Pinpoint the cell where the given text exists, returning its [x, y] midpoint coordinate. 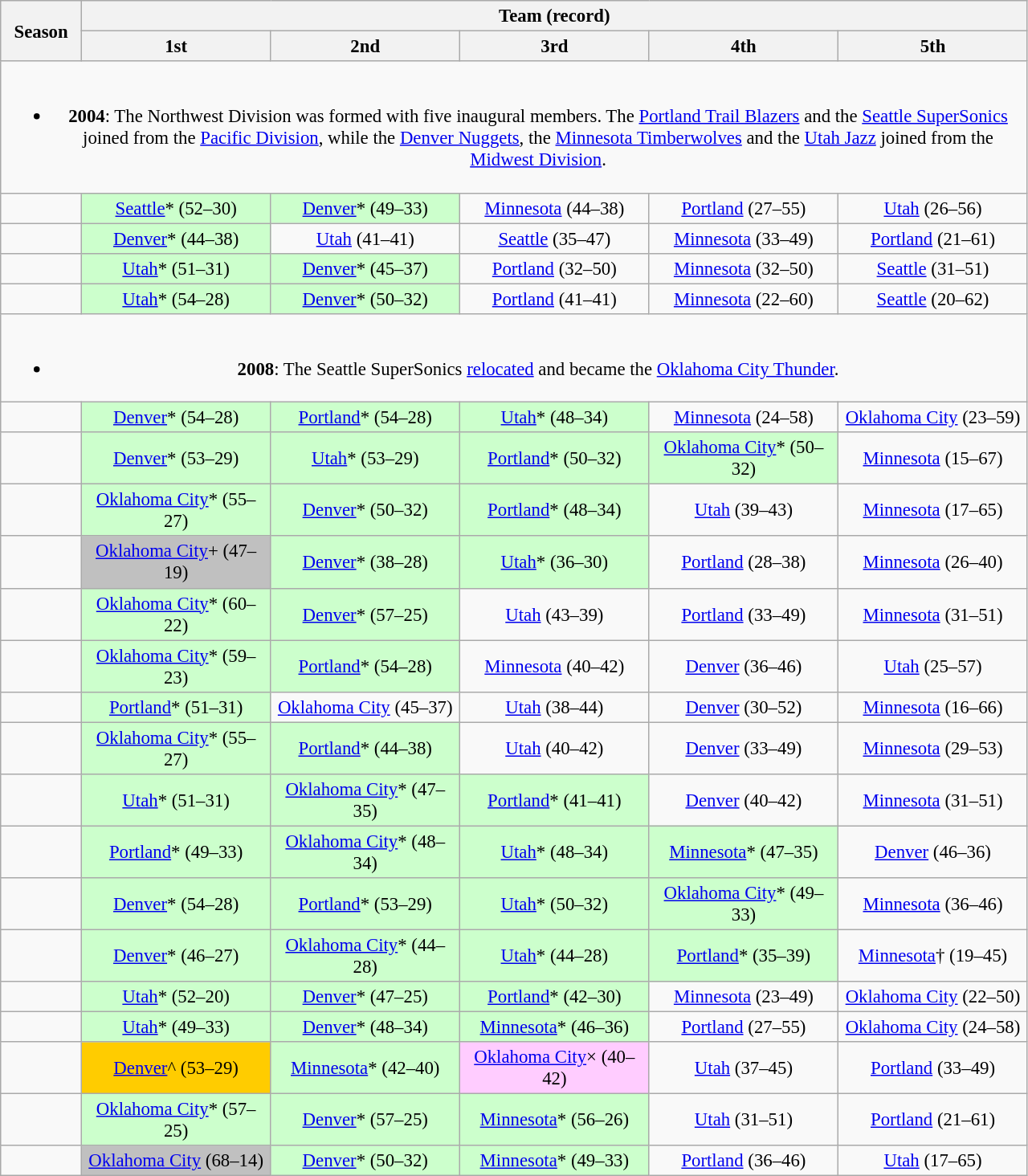
Utah* (52–20) [176, 997]
1st [176, 47]
Portland (41–41) [555, 299]
Oklahoma City (22–50) [933, 997]
Oklahoma City (24–58) [933, 1027]
Utah* (44–28) [555, 956]
Oklahoma City* (57–25) [176, 1120]
Oklahoma City* (44–28) [365, 956]
Utah (39–43) [744, 511]
Oklahoma City (45–37) [365, 707]
Utah (17–65) [933, 1161]
2008: The Seattle SuperSonics relocated and became the Oklahoma City Thunder. [514, 358]
Season [42, 31]
Denver^ (53–29) [176, 1068]
Utah* (36–30) [555, 562]
Minnesota (36–46) [933, 904]
Minnesota (24–58) [744, 418]
Portland* (50–32) [555, 458]
Utah (37–45) [744, 1068]
Utah (43–39) [555, 614]
Team (record) [554, 16]
Oklahoma City* (59–23) [176, 667]
Denver* (45–37) [365, 268]
Minnesota (44–38) [555, 208]
Minnesota (22–60) [744, 299]
Denver* (48–34) [365, 1027]
Minnesota (29–53) [933, 749]
Denver* (44–38) [176, 239]
Minnesota (15–67) [933, 458]
Portland (36–46) [744, 1161]
Utah (41–41) [365, 239]
Oklahoma City* (48–34) [365, 851]
Denver* (53–29) [176, 458]
Minnesota* (47–35) [744, 851]
Minnesota (32–50) [744, 268]
Denver* (38–28) [365, 562]
Utah (40–42) [555, 749]
Oklahoma City× (40–42) [555, 1068]
Portland* (35–39) [744, 956]
Portland* (53–29) [365, 904]
Minnesota* (49–33) [555, 1161]
Denver* (46–27) [176, 956]
Seattle (35–47) [555, 239]
5th [933, 47]
Denver (46–36) [933, 851]
Denver (36–46) [744, 667]
Oklahoma City* (47–35) [365, 800]
Seattle (31–51) [933, 268]
Oklahoma City+ (47–19) [176, 562]
Portland (32–50) [555, 268]
Minnesota (26–40) [933, 562]
Denver* (49–33) [365, 208]
Portland* (44–38) [365, 749]
Minnesota (40–42) [555, 667]
Minnesota (33–49) [744, 239]
Oklahoma City* (50–32) [744, 458]
Portland* (51–31) [176, 707]
Denver (33–49) [744, 749]
Minnesota* (46–36) [555, 1027]
Seattle* (52–30) [176, 208]
Minnesota† (19–45) [933, 956]
Utah (31–51) [744, 1120]
Denver (40–42) [744, 800]
Portland* (42–30) [555, 997]
Utah* (53–29) [365, 458]
Denver (30–52) [744, 707]
4th [744, 47]
Portland (28–38) [744, 562]
Portland* (41–41) [555, 800]
Minnesota* (56–26) [555, 1120]
Utah (38–44) [555, 707]
Minnesota (23–49) [744, 997]
Utah* (54–28) [176, 299]
Oklahoma City* (60–22) [176, 614]
3rd [555, 47]
Utah* (50–32) [555, 904]
Oklahoma City (68–14) [176, 1161]
Portland* (48–34) [555, 511]
Oklahoma City (23–59) [933, 418]
Portland* (49–33) [176, 851]
Oklahoma City* (49–33) [744, 904]
Minnesota (17–65) [933, 511]
Utah* (49–33) [176, 1027]
Utah (26–56) [933, 208]
2nd [365, 47]
Seattle (20–62) [933, 299]
Minnesota (16–66) [933, 707]
Denver* (47–25) [365, 997]
Minnesota* (42–40) [365, 1068]
Utah (25–57) [933, 667]
